Identify which cell holds the provided text, then report its [x, y] central coordinate. 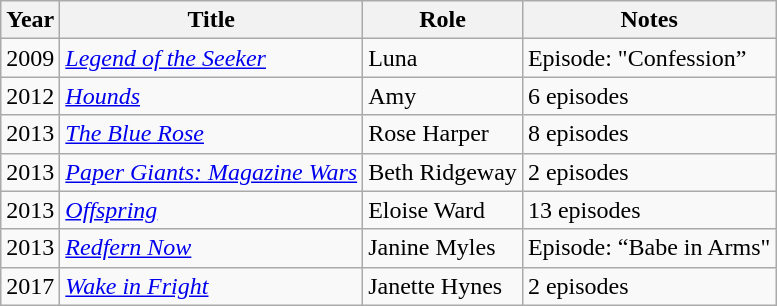
Role [443, 20]
Amy [443, 96]
Hounds [212, 96]
Rose Harper [443, 134]
Year [30, 20]
2009 [30, 58]
Offspring [212, 210]
Paper Giants: Magazine Wars [212, 172]
Legend of the Seeker [212, 58]
Notes [649, 20]
Episode: "Confession” [649, 58]
The Blue Rose [212, 134]
Wake in Fright [212, 286]
Eloise Ward [443, 210]
6 episodes [649, 96]
2017 [30, 286]
8 episodes [649, 134]
Beth Ridgeway [443, 172]
Janine Myles [443, 248]
13 episodes [649, 210]
Janette Hynes [443, 286]
Redfern Now [212, 248]
Episode: “Babe in Arms" [649, 248]
Title [212, 20]
Luna [443, 58]
2012 [30, 96]
